Search for the cell housing the specified text and yield its (X, Y) center coordinate. 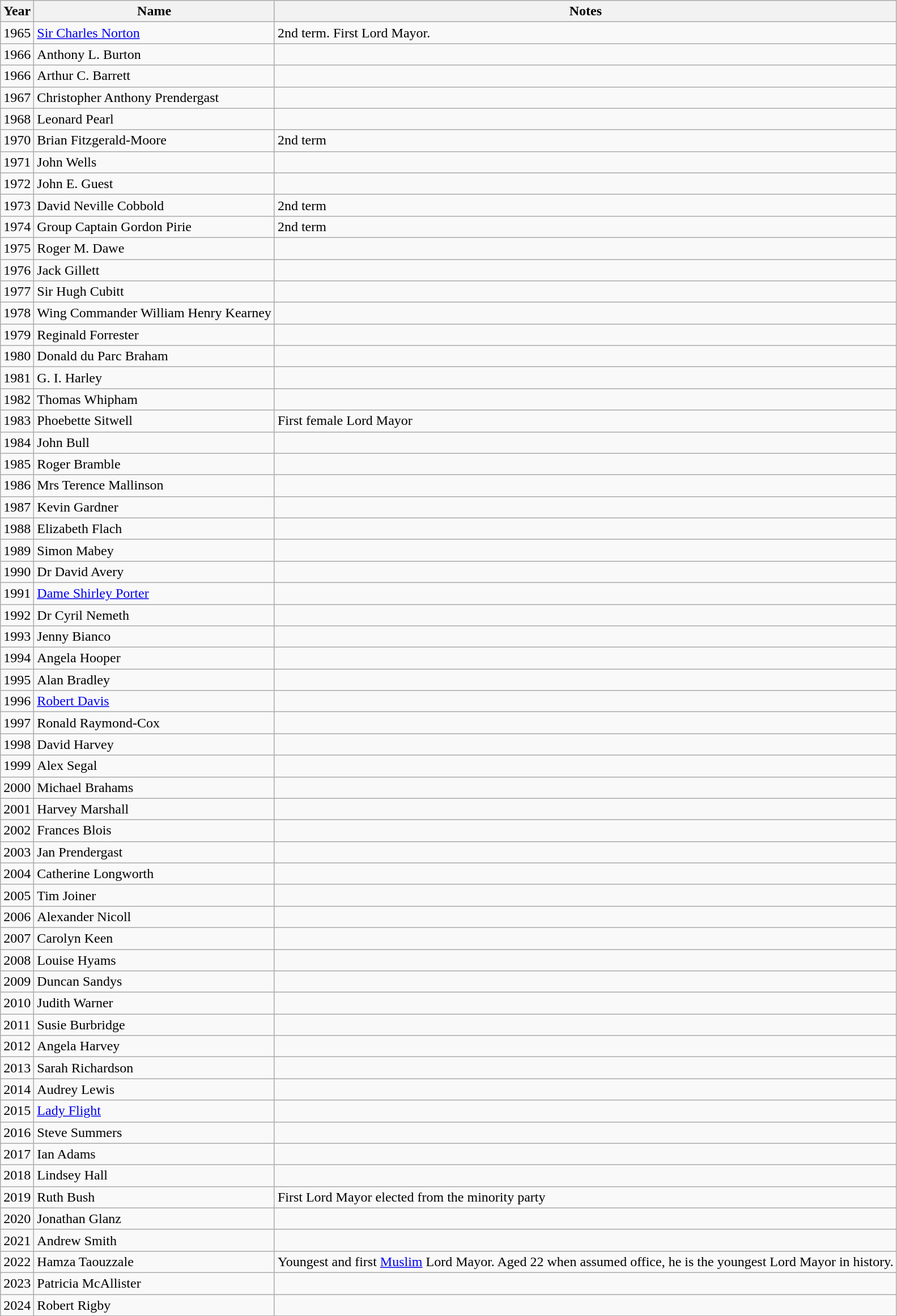
Sir Hugh Cubitt (154, 292)
1971 (17, 162)
2024 (17, 1305)
Robert Davis (154, 701)
1978 (17, 313)
Brian Fitzgerald-Moore (154, 140)
1994 (17, 658)
Year (17, 11)
1996 (17, 701)
2010 (17, 1003)
1984 (17, 442)
1980 (17, 356)
2000 (17, 787)
Simon Mabey (154, 550)
Angela Harvey (154, 1046)
2020 (17, 1219)
2014 (17, 1089)
2011 (17, 1025)
Alex Segal (154, 766)
1986 (17, 485)
Name (154, 11)
2016 (17, 1132)
Catherine Longworth (154, 874)
2022 (17, 1262)
2019 (17, 1197)
1991 (17, 593)
2nd term. First Lord Mayor. (585, 33)
2015 (17, 1111)
Ruth Bush (154, 1197)
2004 (17, 874)
Lady Flight (154, 1111)
2018 (17, 1176)
John Wells (154, 162)
Group Captain Gordon Pirie (154, 227)
1983 (17, 421)
Christopher Anthony Prendergast (154, 97)
Alan Bradley (154, 680)
G. I. Harley (154, 378)
Elizabeth Flach (154, 529)
Louise Hyams (154, 960)
1992 (17, 615)
Judith Warner (154, 1003)
First Lord Mayor elected from the minority party (585, 1197)
Robert Rigby (154, 1305)
1997 (17, 723)
Jack Gillett (154, 270)
Sarah Richardson (154, 1068)
2012 (17, 1046)
Anthony L. Burton (154, 54)
2009 (17, 982)
2008 (17, 960)
Jonathan Glanz (154, 1219)
Donald du Parc Braham (154, 356)
John E. Guest (154, 184)
David Harvey (154, 744)
2017 (17, 1154)
2013 (17, 1068)
Youngest and first Muslim Lord Mayor. Aged 22 when assumed office, he is the youngest Lord Mayor in history. (585, 1262)
1981 (17, 378)
Mrs Terence Mallinson (154, 485)
1968 (17, 119)
Ronald Raymond-Cox (154, 723)
1988 (17, 529)
Roger M. Dawe (154, 248)
Dr Cyril Nemeth (154, 615)
1975 (17, 248)
Michael Brahams (154, 787)
2002 (17, 831)
Wing Commander William Henry Kearney (154, 313)
Carolyn Keen (154, 938)
2003 (17, 852)
Harvey Marshall (154, 809)
2005 (17, 895)
Hamza Taouzzale (154, 1262)
1974 (17, 227)
1998 (17, 744)
John Bull (154, 442)
Leonard Pearl (154, 119)
Tim Joiner (154, 895)
Frances Blois (154, 831)
Susie Burbridge (154, 1025)
2023 (17, 1283)
Notes (585, 11)
2001 (17, 809)
Arthur C. Barrett (154, 76)
Alexander Nicoll (154, 917)
Dr David Avery (154, 572)
Kevin Gardner (154, 507)
1973 (17, 205)
Lindsey Hall (154, 1176)
Steve Summers (154, 1132)
First female Lord Mayor (585, 421)
1979 (17, 335)
Duncan Sandys (154, 982)
1985 (17, 464)
1982 (17, 399)
1976 (17, 270)
Andrew Smith (154, 1240)
1970 (17, 140)
Jan Prendergast (154, 852)
1989 (17, 550)
1967 (17, 97)
1987 (17, 507)
1999 (17, 766)
Dame Shirley Porter (154, 593)
1977 (17, 292)
2021 (17, 1240)
1972 (17, 184)
1990 (17, 572)
2006 (17, 917)
Roger Bramble (154, 464)
David Neville Cobbold (154, 205)
Thomas Whipham (154, 399)
2007 (17, 938)
Reginald Forrester (154, 335)
Patricia McAllister (154, 1283)
Phoebette Sitwell (154, 421)
Jenny Bianco (154, 637)
Ian Adams (154, 1154)
1993 (17, 637)
1995 (17, 680)
1965 (17, 33)
Angela Hooper (154, 658)
Sir Charles Norton (154, 33)
Audrey Lewis (154, 1089)
